Return the [X, Y] coordinate for the center point of the cell that contains the specified text.  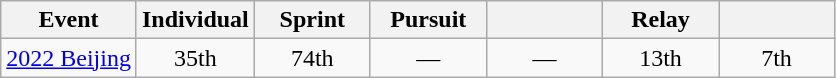
Event [69, 20]
Relay [660, 20]
13th [660, 58]
Sprint [312, 20]
74th [312, 58]
Pursuit [428, 20]
7th [777, 58]
2022 Beijing [69, 58]
35th [195, 58]
Individual [195, 20]
